From the cell containing the given text, extract its center point as [X, Y] coordinate. 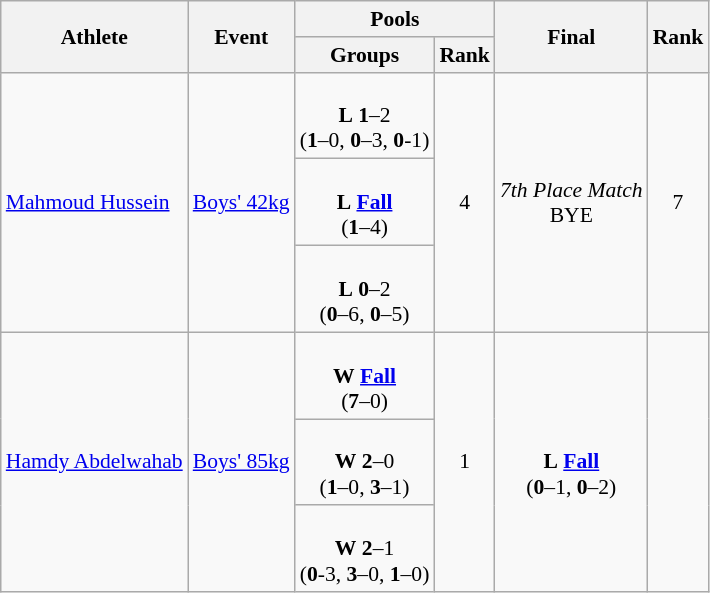
W Fall(7–0) [365, 376]
Mahmoud Hussein [94, 202]
Final [572, 36]
Hamdy Abdelwahab [94, 462]
4 [464, 202]
7 [678, 202]
Athlete [94, 36]
Boys' 42kg [242, 202]
L 1–2(1–0, 0–3, 0-1) [365, 116]
7th Place MatchBYE [572, 202]
Boys' 85kg [242, 462]
L 0–2(0–6, 0–5) [365, 290]
1 [464, 462]
W 2–1(0-3, 3–0, 1–0) [365, 550]
W 2–0(1–0, 3–1) [365, 462]
Groups [365, 55]
L Fall(0–1, 0–2) [572, 462]
Event [242, 36]
Pools [395, 19]
L Fall(1–4) [365, 202]
